Output the [X, Y] coordinate of the center of the cell containing the given text.  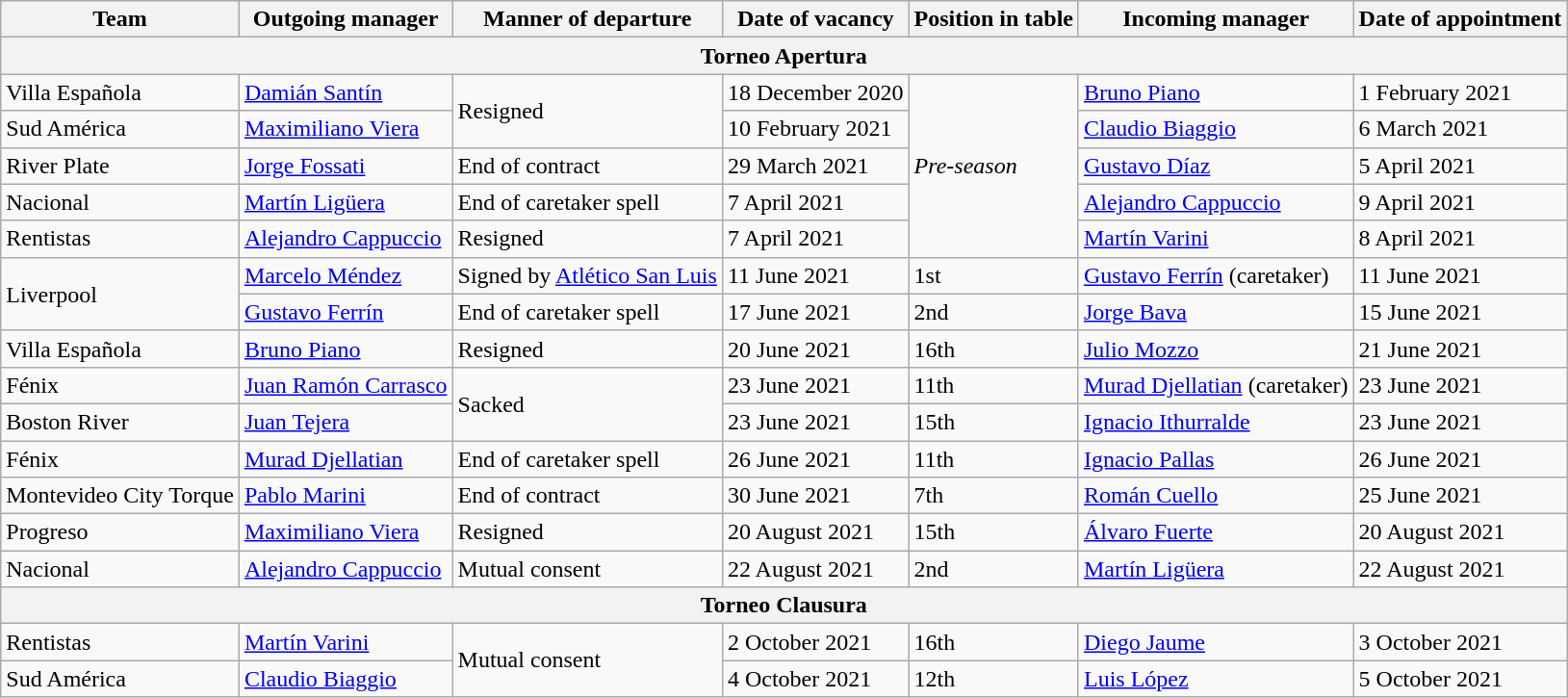
21 June 2021 [1460, 349]
Gustavo Ferrín (caretaker) [1216, 275]
Murad Djellatian [346, 459]
25 June 2021 [1460, 496]
20 June 2021 [815, 349]
Date of vacancy [815, 19]
Pablo Marini [346, 496]
Position in table [993, 19]
1 February 2021 [1460, 92]
29 March 2021 [815, 166]
3 October 2021 [1460, 642]
15 June 2021 [1460, 312]
Juan Tejera [346, 422]
Sacked [587, 403]
Damián Santín [346, 92]
17 June 2021 [815, 312]
6 March 2021 [1460, 129]
9 April 2021 [1460, 202]
Jorge Bava [1216, 312]
8 April 2021 [1460, 239]
Luis López [1216, 679]
Montevideo City Torque [120, 496]
Manner of departure [587, 19]
Murad Djellatian (caretaker) [1216, 385]
7th [993, 496]
Gustavo Ferrín [346, 312]
Gustavo Díaz [1216, 166]
Marcelo Méndez [346, 275]
18 December 2020 [815, 92]
30 June 2021 [815, 496]
Juan Ramón Carrasco [346, 385]
12th [993, 679]
Álvaro Fuerte [1216, 532]
Jorge Fossati [346, 166]
Román Cuello [1216, 496]
Signed by Atlético San Luis [587, 275]
Progreso [120, 532]
Diego Jaume [1216, 642]
River Plate [120, 166]
Ignacio Ithurralde [1216, 422]
Outgoing manager [346, 19]
5 October 2021 [1460, 679]
5 April 2021 [1460, 166]
Ignacio Pallas [1216, 459]
Julio Mozzo [1216, 349]
4 October 2021 [815, 679]
10 February 2021 [815, 129]
1st [993, 275]
Date of appointment [1460, 19]
Boston River [120, 422]
2 October 2021 [815, 642]
Torneo Apertura [784, 56]
Liverpool [120, 294]
Torneo Clausura [784, 606]
Pre-season [993, 166]
Incoming manager [1216, 19]
Team [120, 19]
